Output the [X, Y] coordinate of the center of the cell containing the given text.  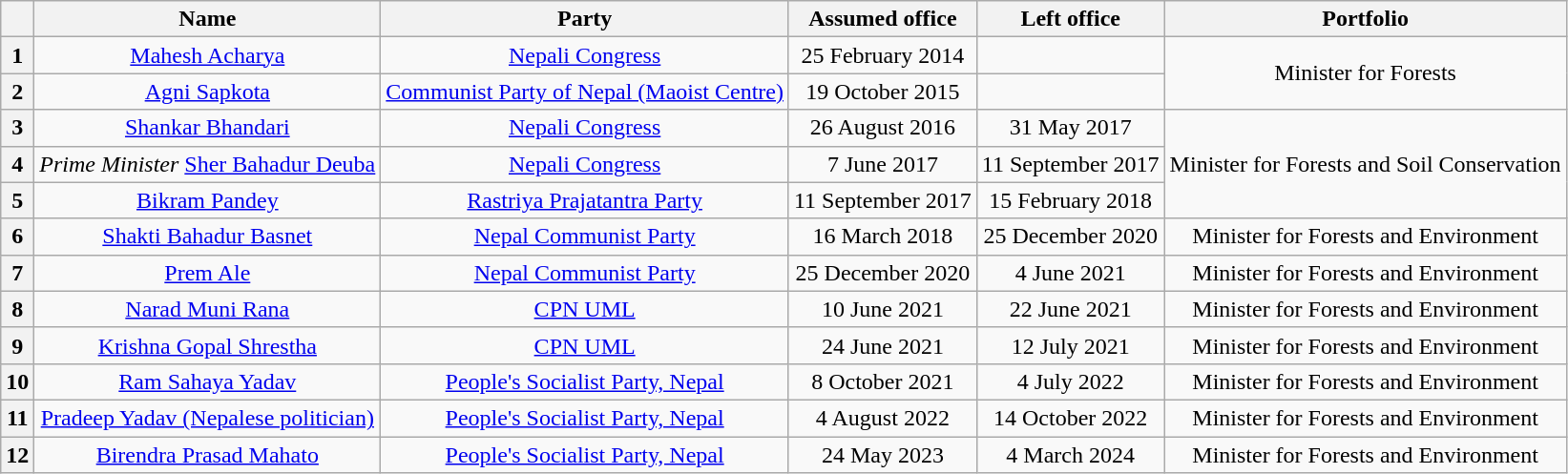
24 May 2023 [882, 455]
Minister for Forests [1365, 73]
Ram Sahaya Yadav [208, 381]
19 October 2015 [882, 92]
4 August 2022 [882, 418]
4 June 2021 [1071, 273]
8 October 2021 [882, 381]
12 [17, 455]
7 [17, 273]
25 February 2014 [882, 55]
1 [17, 55]
6 [17, 237]
22 June 2021 [1071, 309]
Narad Muni Rana [208, 309]
24 June 2021 [882, 345]
11 [17, 418]
5 [17, 200]
Minister for Forests and Soil Conservation [1365, 164]
8 [17, 309]
Rastriya Prajatantra Party [585, 200]
15 February 2018 [1071, 200]
3 [17, 128]
Communist Party of Nepal (Maoist Centre) [585, 92]
Agni Sapkota [208, 92]
31 May 2017 [1071, 128]
Shankar Bhandari [208, 128]
Party [585, 19]
26 August 2016 [882, 128]
Pradeep Yadav (Nepalese politician) [208, 418]
Assumed office [882, 19]
Name [208, 19]
4 July 2022 [1071, 381]
Birendra Prasad Mahato [208, 455]
16 March 2018 [882, 237]
Prime Minister Sher Bahadur Deuba [208, 164]
9 [17, 345]
14 October 2022 [1071, 418]
Left office [1071, 19]
4 March 2024 [1071, 455]
2 [17, 92]
Krishna Gopal Shrestha [208, 345]
7 June 2017 [882, 164]
Prem Ale [208, 273]
Portfolio [1365, 19]
Bikram Pandey [208, 200]
12 July 2021 [1071, 345]
Shakti Bahadur Basnet [208, 237]
4 [17, 164]
10 June 2021 [882, 309]
10 [17, 381]
Mahesh Acharya [208, 55]
